Provide the [X, Y] coordinate of the cell's center where the given text is located.  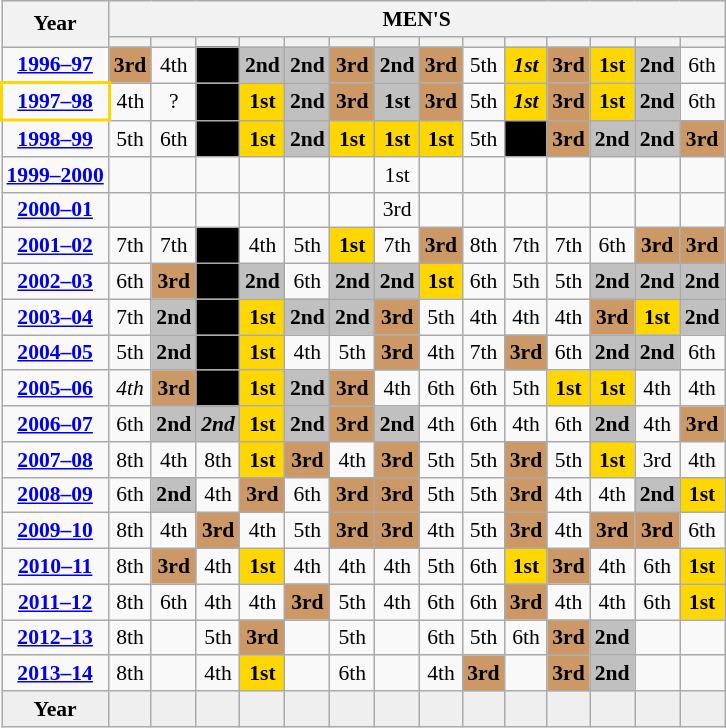
2010–11 [56, 567]
2007–08 [56, 460]
? [174, 102]
1999–2000 [56, 175]
2002–03 [56, 282]
2003–04 [56, 317]
2008–09 [56, 495]
2004–05 [56, 353]
1998–99 [56, 138]
2012–13 [56, 638]
1996–97 [56, 65]
2009–10 [56, 531]
2005–06 [56, 389]
1997–98 [56, 102]
2013–14 [56, 674]
2006–07 [56, 424]
2001–02 [56, 246]
2011–12 [56, 602]
MEN'S [417, 19]
2000–01 [56, 210]
